Scan for the cell matching the given text and deliver its [X, Y] coordinate at center. 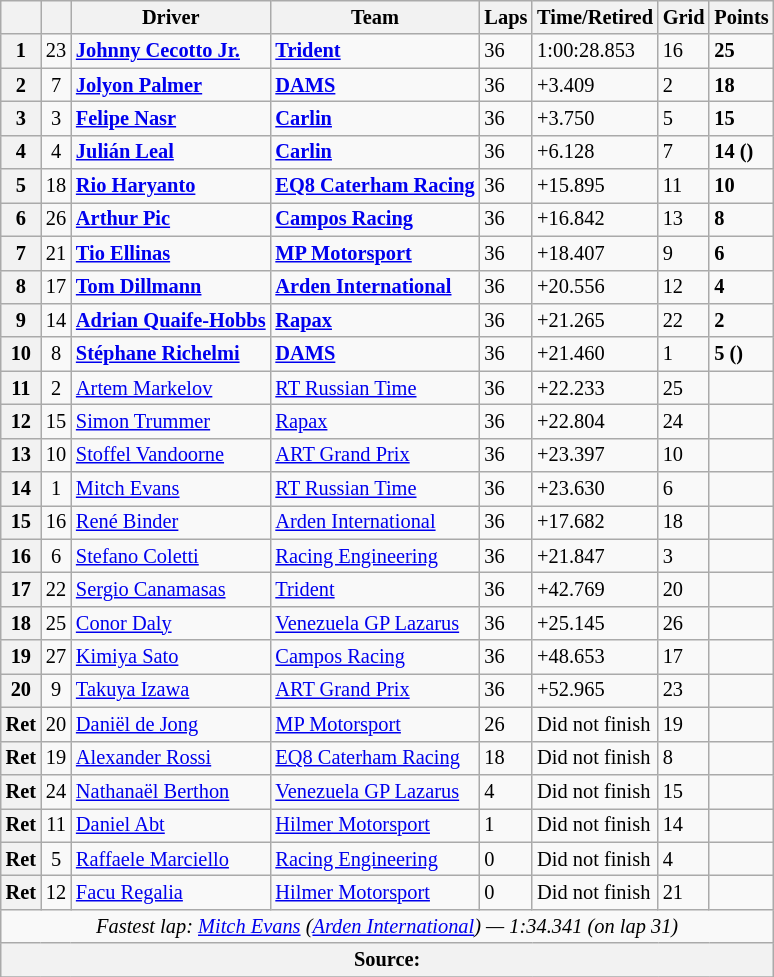
Raffaele Marciello [170, 859]
Laps [506, 17]
Conor Daly [170, 623]
Facu Regalia [170, 892]
Johnny Cecotto Jr. [170, 51]
Takuya Izawa [170, 690]
Felipe Nasr [170, 118]
1:00:28.853 [595, 51]
+48.653 [595, 657]
+22.233 [595, 388]
+16.842 [595, 219]
+3.409 [595, 85]
+15.895 [595, 186]
Daniel Abt [170, 825]
Daniël de Jong [170, 724]
Sergio Canamasas [170, 589]
5 () [741, 354]
+18.407 [595, 253]
Jolyon Palmer [170, 85]
+20.556 [595, 287]
+23.630 [595, 489]
+17.682 [595, 522]
14 () [741, 152]
Grid [684, 17]
Fastest lap: Mitch Evans (Arden International) — 1:34.341 (on lap 31) [388, 926]
Tom Dillmann [170, 287]
+21.847 [595, 556]
+22.804 [595, 421]
Team [374, 17]
+6.128 [595, 152]
+21.265 [595, 320]
27 [56, 657]
Nathanaël Berthon [170, 791]
+25.145 [595, 623]
Julián Leal [170, 152]
+52.965 [595, 690]
Alexander Rossi [170, 758]
+23.397 [595, 455]
Time/Retired [595, 17]
+21.460 [595, 354]
Stéphane Richelmi [170, 354]
Source: [388, 960]
Kimiya Sato [170, 657]
Stefano Coletti [170, 556]
Mitch Evans [170, 489]
+3.750 [595, 118]
+42.769 [595, 589]
Driver [170, 17]
Artem Markelov [170, 388]
Rio Haryanto [170, 186]
Arthur Pic [170, 219]
René Binder [170, 522]
Adrian Quaife-Hobbs [170, 320]
Points [741, 17]
Tio Ellinas [170, 253]
Stoffel Vandoorne [170, 455]
Simon Trummer [170, 421]
